Detect which cell encompasses the target text, then output its [x, y] center coordinate. 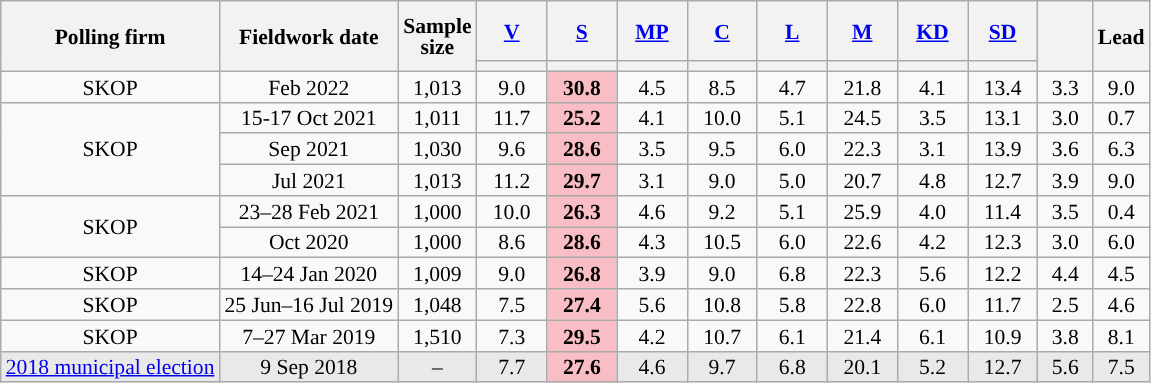
10.8 [722, 304]
L [792, 31]
10.7 [722, 336]
1,048 [437, 304]
4.8 [932, 180]
25 Jun–16 Jul 2019 [308, 304]
26.8 [582, 274]
14–24 Jan 2020 [308, 274]
22.8 [862, 304]
8.5 [722, 86]
0.7 [1122, 118]
2018 municipal election [110, 366]
C [722, 31]
5.2 [932, 366]
1,009 [437, 274]
11.4 [1003, 212]
11.2 [512, 180]
20.7 [862, 180]
3.8 [1066, 336]
6.3 [1122, 150]
25.9 [862, 212]
15-17 Oct 2021 [308, 118]
SD [1003, 31]
20.1 [862, 366]
5.0 [792, 180]
10.5 [722, 242]
12.3 [1003, 242]
0.4 [1122, 212]
5.8 [792, 304]
27.4 [582, 304]
S [582, 31]
Sep 2021 [308, 150]
9 Sep 2018 [308, 366]
1,011 [437, 118]
29.7 [582, 180]
26.3 [582, 212]
7.3 [512, 336]
4.0 [932, 212]
3.6 [1066, 150]
7.7 [512, 366]
9.6 [512, 150]
10.9 [1003, 336]
4.7 [792, 86]
29.5 [582, 336]
1,510 [437, 336]
Jul 2021 [308, 180]
Samplesize [437, 36]
Lead [1122, 36]
30.8 [582, 86]
8.1 [1122, 336]
13.4 [1003, 86]
27.6 [582, 366]
23–28 Feb 2021 [308, 212]
Feb 2022 [308, 86]
9.2 [722, 212]
7–27 Mar 2019 [308, 336]
12.2 [1003, 274]
9.7 [722, 366]
13.9 [1003, 150]
2.5 [1066, 304]
1,030 [437, 150]
Oct 2020 [308, 242]
8.6 [512, 242]
MP [652, 31]
21.8 [862, 86]
KD [932, 31]
V [512, 31]
4.3 [652, 242]
22.6 [862, 242]
4.4 [1066, 274]
– [437, 366]
Fieldwork date [308, 36]
Polling firm [110, 36]
9.5 [722, 150]
21.4 [862, 336]
M [862, 31]
3.3 [1066, 86]
24.5 [862, 118]
25.2 [582, 118]
13.1 [1003, 118]
